Output the (X, Y) coordinate of the center of the cell containing the given text.  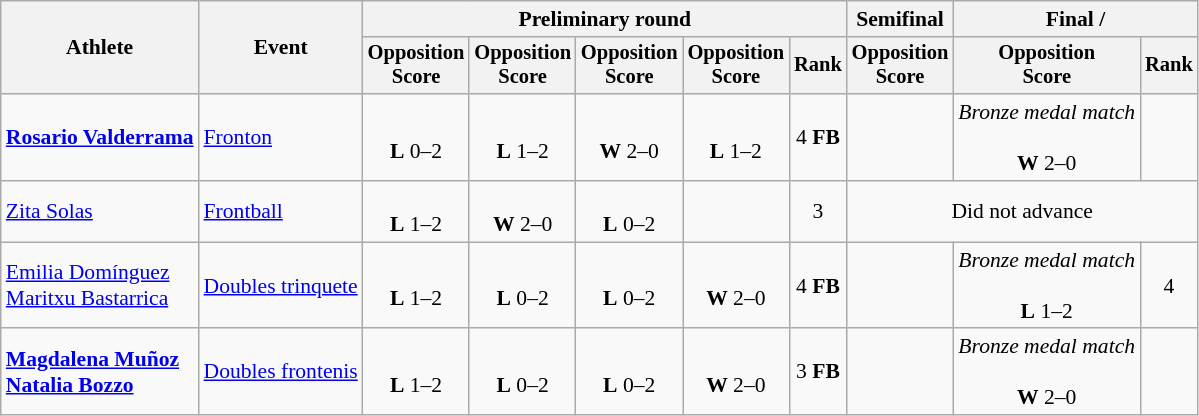
Zita Solas (100, 212)
4 (1169, 286)
3 FB (818, 372)
Emilia DomínguezMaritxu Bastarrica (100, 286)
Doubles frontenis (281, 372)
Event (281, 48)
Preliminary round (605, 19)
Frontball (281, 212)
Magdalena MuñozNatalia Bozzo (100, 372)
Bronze medal matchL 1–2 (1046, 286)
3 (818, 212)
Rosario Valderrama (100, 138)
Final / (1075, 19)
Fronton (281, 138)
Semifinal (900, 19)
Did not advance (1022, 212)
Doubles trinquete (281, 286)
Athlete (100, 48)
